From the cell containing the given text, extract its center point as (X, Y) coordinate. 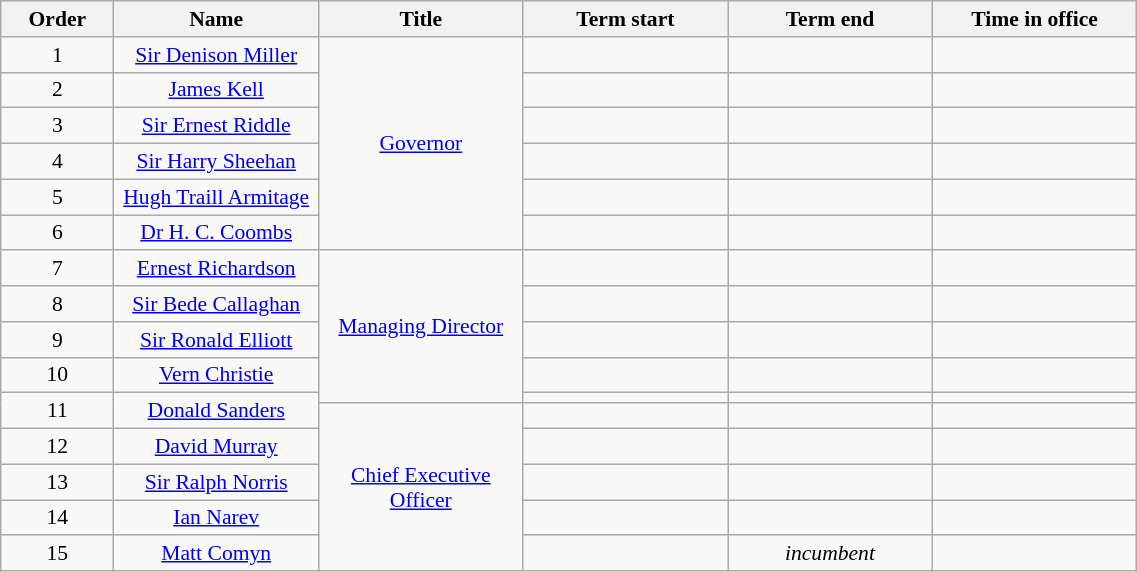
Time in office (1034, 19)
Sir Ernest Riddle (216, 126)
7 (58, 269)
10 (58, 375)
Donald Sanders (216, 411)
Managing Director (420, 328)
Name (216, 19)
Title (420, 19)
Term start (626, 19)
Matt Comyn (216, 554)
Vern Christie (216, 375)
5 (58, 197)
incumbent (830, 554)
9 (58, 340)
11 (58, 411)
4 (58, 162)
Ernest Richardson (216, 269)
Sir Bede Callaghan (216, 304)
Order (58, 19)
Ian Narev (216, 518)
Sir Ralph Norris (216, 482)
Chief Executive Officer (420, 487)
3 (58, 126)
David Murray (216, 447)
Dr H. C. Coombs (216, 233)
8 (58, 304)
14 (58, 518)
2 (58, 90)
Sir Ronald Elliott (216, 340)
James Kell (216, 90)
Sir Harry Sheehan (216, 162)
6 (58, 233)
Governor (420, 144)
Sir Denison Miller (216, 55)
12 (58, 447)
13 (58, 482)
1 (58, 55)
15 (58, 554)
Term end (830, 19)
Hugh Traill Armitage (216, 197)
